Return (x, y) of the center of cell containing provided text 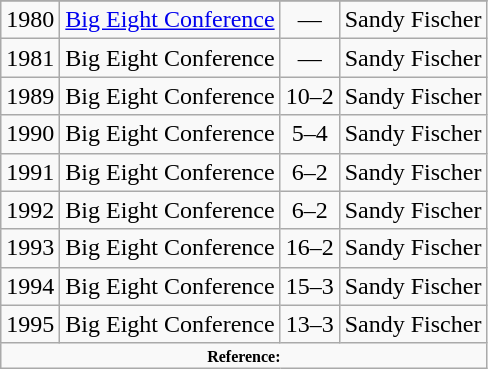
1980 (30, 20)
1991 (30, 172)
5–4 (310, 134)
1989 (30, 96)
16–2 (310, 248)
1992 (30, 210)
15–3 (310, 286)
Reference: (244, 355)
13–3 (310, 324)
1993 (30, 248)
1981 (30, 58)
10–2 (310, 96)
1995 (30, 324)
1990 (30, 134)
1994 (30, 286)
